Extract the [x, y] coordinate from the center of the cell holding the provided text.  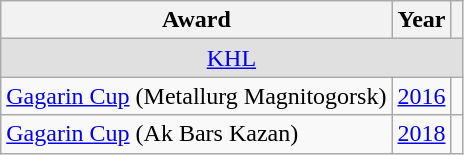
2016 [422, 96]
Award [196, 20]
Gagarin Cup (Metallurg Magnitogorsk) [196, 96]
Gagarin Cup (Ak Bars Kazan) [196, 134]
Year [422, 20]
KHL [232, 58]
2018 [422, 134]
